Scan for the cell matching the given text and deliver its [x, y] coordinate at center. 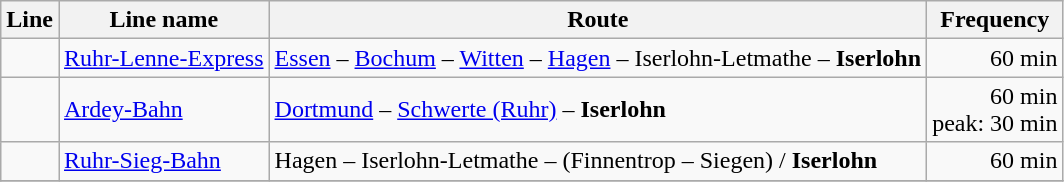
Ruhr-Lenne-Express [164, 58]
Line name [164, 20]
Line [30, 20]
Hagen – Iserlohn-Letmathe – (Finnentrop – Siegen) / Iserlohn [598, 161]
Frequency [995, 20]
Route [598, 20]
Ruhr-Sieg-Bahn [164, 161]
60 minpeak: 30 min [995, 110]
Dortmund – Schwerte (Ruhr) – Iserlohn [598, 110]
Essen – Bochum – Witten – Hagen – Iserlohn-Letmathe – Iserlohn [598, 58]
Ardey-Bahn [164, 110]
